Return the [X, Y] coordinate for the center point of the cell that contains the specified text.  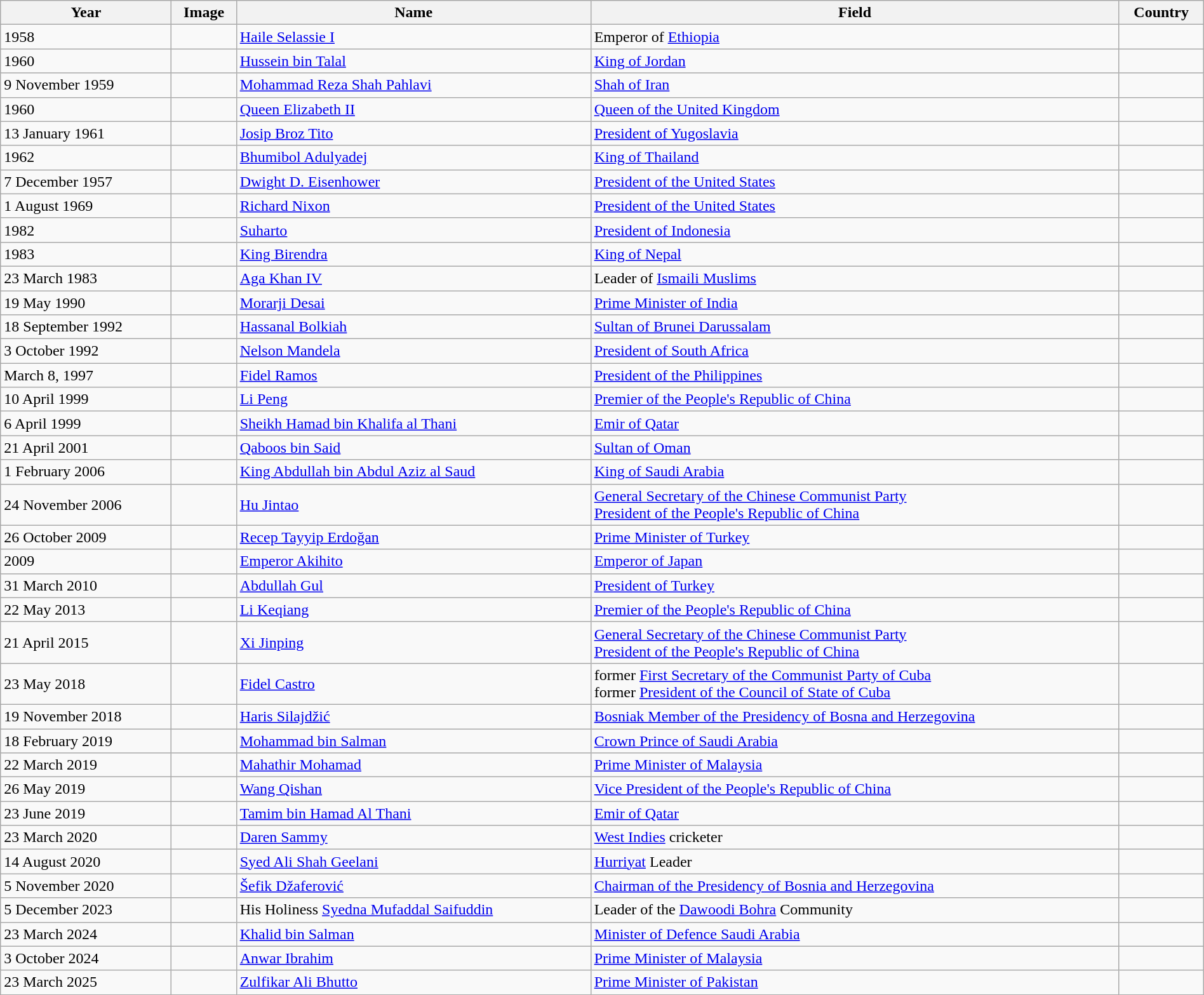
Leader of the Dawoodi Bohra Community [855, 910]
March 8, 1997 [86, 375]
7 December 1957 [86, 182]
Wang Qishan [413, 789]
Zulfikar Ali Bhutto [413, 982]
Queen of the United Kingdom [855, 109]
Šefik Džaferović [413, 886]
Khalid bin Salman [413, 934]
26 May 2019 [86, 789]
1962 [86, 157]
President of Indonesia [855, 230]
21 April 2001 [86, 448]
Bosniak Member of the Presidency of Bosna and Herzegovina [855, 716]
Chairman of the Presidency of Bosnia and Herzegovina [855, 886]
23 March 2020 [86, 838]
Sheikh Hamad bin Khalifa al Thani [413, 424]
Mohammad Reza Shah Pahlavi [413, 85]
Hurriyat Leader [855, 862]
King of Nepal [855, 254]
18 February 2019 [86, 741]
Li Peng [413, 399]
Prime Minister of Turkey [855, 537]
President of Yugoslavia [855, 133]
5 December 2023 [86, 910]
Name [413, 13]
Fidel Ramos [413, 375]
Josip Broz Tito [413, 133]
6 April 1999 [86, 424]
1 August 1969 [86, 206]
3 October 2024 [86, 958]
13 January 1961 [86, 133]
President of the Philippines [855, 375]
26 October 2009 [86, 537]
Queen Elizabeth II [413, 109]
His Holiness Syedna Mufaddal Saifuddin [413, 910]
Hussein bin Talal [413, 61]
Sultan of Oman [855, 448]
former First Secretary of the Communist Party of Cubaformer President of the Council of State of Cuba [855, 683]
24 November 2006 [86, 504]
22 May 2013 [86, 610]
Haile Selassie I [413, 37]
Hassanal Bolkiah [413, 327]
18 September 1992 [86, 327]
10 April 1999 [86, 399]
Abdullah Gul [413, 585]
23 June 2019 [86, 813]
King Birendra [413, 254]
23 March 2025 [86, 982]
1982 [86, 230]
Suharto [413, 230]
Tamim bin Hamad Al Thani [413, 813]
Emperor of Japan [855, 561]
Fidel Castro [413, 683]
Daren Sammy [413, 838]
Mahathir Mohamad [413, 765]
Anwar Ibrahim [413, 958]
Hu Jintao [413, 504]
Xi Jinping [413, 643]
Emperor Akihito [413, 561]
Aga Khan IV [413, 278]
1958 [86, 37]
1983 [86, 254]
Mohammad bin Salman [413, 741]
2009 [86, 561]
23 March 2024 [86, 934]
22 March 2019 [86, 765]
23 March 1983 [86, 278]
14 August 2020 [86, 862]
Shah of Iran [855, 85]
Prime Minister of India [855, 303]
23 May 2018 [86, 683]
Recep Tayyip Erdoğan [413, 537]
West Indies cricketer [855, 838]
19 November 2018 [86, 716]
Li Keqiang [413, 610]
Emperor of Ethiopia [855, 37]
Leader of Ismaili Muslims [855, 278]
Bhumibol Adulyadej [413, 157]
King of Thailand [855, 157]
Nelson Mandela [413, 351]
Qaboos bin Said [413, 448]
King of Saudi Arabia [855, 472]
Vice President of the People's Republic of China [855, 789]
Crown Prince of Saudi Arabia [855, 741]
King of Jordan [855, 61]
Prime Minister of Pakistan [855, 982]
Richard Nixon [413, 206]
Field [855, 13]
3 October 1992 [86, 351]
President of South Africa [855, 351]
President of Turkey [855, 585]
Syed Ali Shah Geelani [413, 862]
9 November 1959 [86, 85]
5 November 2020 [86, 886]
King Abdullah bin Abdul Aziz al Saud [413, 472]
Image [204, 13]
Haris Silajdžić [413, 716]
Year [86, 13]
31 March 2010 [86, 585]
21 April 2015 [86, 643]
Morarji Desai [413, 303]
Country [1161, 13]
19 May 1990 [86, 303]
Dwight D. Eisenhower [413, 182]
Sultan of Brunei Darussalam [855, 327]
Minister of Defence Saudi Arabia [855, 934]
1 February 2006 [86, 472]
